From the cell containing the given text, extract its center point as [x, y] coordinate. 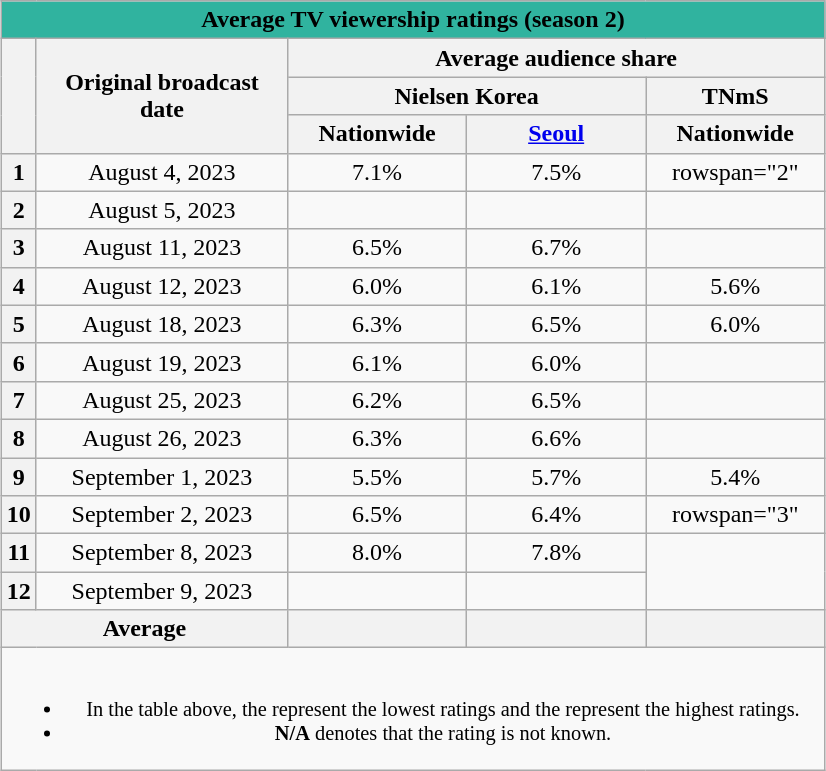
11 [18, 553]
2 [18, 210]
Average TV viewership ratings (season 2) [413, 20]
5 [18, 324]
August 11, 2023 [162, 248]
8 [18, 438]
7.1% [378, 172]
10 [18, 515]
Seoul [556, 134]
6.2% [378, 400]
5.5% [378, 477]
rowspan="3" [736, 515]
August 18, 2023 [162, 324]
September 1, 2023 [162, 477]
August 25, 2023 [162, 400]
4 [18, 286]
3 [18, 248]
August 5, 2023 [162, 210]
6.4% [556, 515]
6 [18, 362]
September 2, 2023 [162, 515]
12 [18, 591]
September 8, 2023 [162, 553]
Nielsen Korea [467, 96]
August 4, 2023 [162, 172]
9 [18, 477]
August 12, 2023 [162, 286]
5.6% [736, 286]
8.0% [378, 553]
7.5% [556, 172]
5.4% [736, 477]
Original broadcast date [162, 96]
Average audience share [556, 58]
7 [18, 400]
In the table above, the represent the lowest ratings and the represent the highest ratings.N/A denotes that the rating is not known. [413, 709]
6.7% [556, 248]
August 26, 2023 [162, 438]
6.6% [556, 438]
1 [18, 172]
September 9, 2023 [162, 591]
TNmS [736, 96]
5.7% [556, 477]
Average [144, 629]
rowspan="2" [736, 172]
7.8% [556, 553]
August 19, 2023 [162, 362]
